Return [X, Y] of the center of cell containing provided text 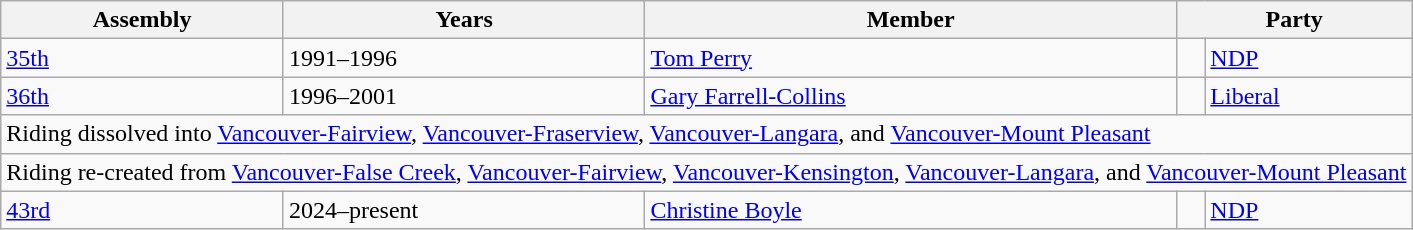
Member [910, 20]
36th [142, 96]
Riding re-created from Vancouver-False Creek, Vancouver-Fairview, Vancouver-Kensington, Vancouver-Langara, and Vancouver-Mount Pleasant [706, 172]
43rd [142, 210]
Assembly [142, 20]
Years [464, 20]
Christine Boyle [910, 210]
Liberal [1308, 96]
1996–2001 [464, 96]
Tom Perry [910, 58]
Gary Farrell-Collins [910, 96]
1991–1996 [464, 58]
Riding dissolved into Vancouver-Fairview, Vancouver-Fraserview, Vancouver-Langara, and Vancouver-Mount Pleasant [706, 134]
Party [1294, 20]
35th [142, 58]
2024–present [464, 210]
